Output the [x, y] coordinate of the center of the cell containing the given text.  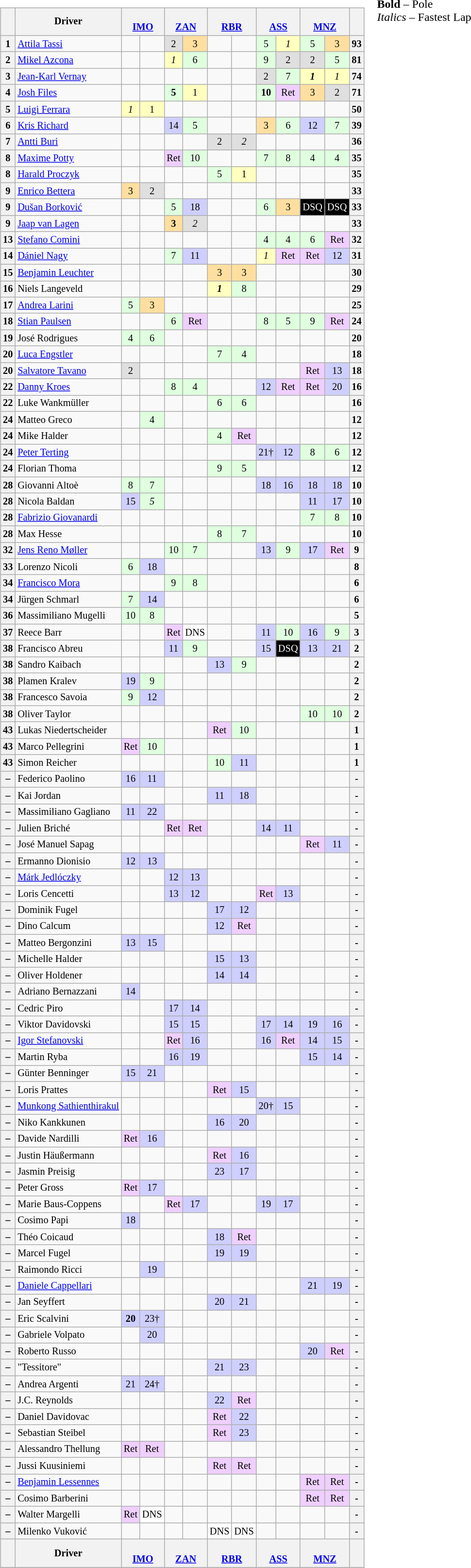
Niko Kankkunen [68, 1123]
Dániel Nagy [68, 256]
93 [356, 44]
Théo Coicaud [68, 1237]
Mikel Azcona [68, 60]
J.C. Reynolds [68, 1400]
Oliver Taylor [68, 714]
Adriano Bernazzani [68, 992]
José Manuel Sapag [68, 844]
Matteo Bergonzini [68, 943]
25 [356, 305]
50 [356, 109]
Harald Proczyk [68, 175]
Martin Ryba [68, 1057]
Stefano Comini [68, 240]
31 [356, 256]
Raimondo Ricci [68, 1270]
Andrea Argenti [68, 1384]
Jaap van Lagen [68, 224]
Niels Langeveld [68, 289]
39 [356, 126]
Giovanni Altoè [68, 485]
Max Hesse [68, 534]
Alessandro Thellung [68, 1450]
Andrea Larini [68, 305]
29 [356, 289]
Ermanno Dionisio [68, 861]
Matteo Greco [68, 420]
Josh Files [68, 93]
Igor Stefanovski [68, 1041]
Francisco Mora [68, 583]
Francisco Abreu [68, 649]
Milenko Vuković [68, 1531]
Jan Seyffert [68, 1302]
Sebastian Steibel [68, 1433]
Florian Thoma [68, 469]
Daniele Cappellari [68, 1286]
Benjamin Lessennes [68, 1482]
Marco Pellegrini [68, 747]
Federico Paolino [68, 779]
Walter Margelli [68, 1515]
Loris Cencetti [68, 894]
Cosimo Papi [68, 1221]
Dominik Fugel [68, 910]
Sandro Kaibach [68, 665]
Antti Buri [68, 142]
Peter Gross [68, 1188]
Justin Häußermann [68, 1155]
"Tessitore" [68, 1367]
Jussi Kuusiniemi [68, 1466]
Jasmin Preisig [68, 1172]
Lorenzo Nicoli [68, 567]
Daniel Davidovac [68, 1416]
Munkong Sathienthirakul [68, 1106]
Francesco Savoia [68, 698]
Michelle Halder [68, 959]
Massimiliano Mugelli [68, 616]
Márk Jedlóczky [68, 877]
Plamen Kralev [68, 681]
Luke Wankmüller [68, 404]
Dušan Borković [68, 207]
Eric Scalvini [68, 1318]
Jens Reno Møller [68, 551]
Peter Terting [68, 453]
Oliver Holdener [68, 976]
Fabrizio Giovanardi [68, 518]
Stian Paulsen [68, 321]
Salvatore Tavano [68, 371]
Enrico Bettera [68, 191]
Maxime Potty [68, 158]
Kris Richard [68, 126]
Cedric Piro [68, 1008]
Davide Nardilli [68, 1139]
Marie Baus-Coppens [68, 1204]
Julien Briché [68, 828]
Marcel Fugel [68, 1253]
Reece Barr [68, 632]
Jean-Karl Vernay [68, 77]
23† [152, 1318]
37 [8, 632]
71 [356, 93]
Roberto Russo [68, 1351]
81 [356, 60]
74 [356, 77]
Massimiliano Gagliano [68, 812]
Luca Engstler [68, 354]
Loris Prattes [68, 1090]
Nicola Baldan [68, 502]
Mike Halder [68, 436]
José Rodrigues [68, 338]
Luigi Ferrara [68, 109]
Kai Jordan [68, 795]
24† [152, 1384]
Viktor Davidovski [68, 1025]
Jürgen Schmarl [68, 600]
Gabriele Volpato [68, 1335]
Cosimo Barberini [68, 1499]
Dino Calcum [68, 927]
21† [266, 453]
20† [266, 1106]
Günter Benninger [68, 1074]
Benjamin Leuchter [68, 272]
Attila Tassi [68, 44]
Danny Kroes [68, 387]
30 [356, 272]
Simon Reicher [68, 763]
Lukas Niedertscheider [68, 730]
